For the text-containing cell, return its midpoint in (X, Y) coordinate format. 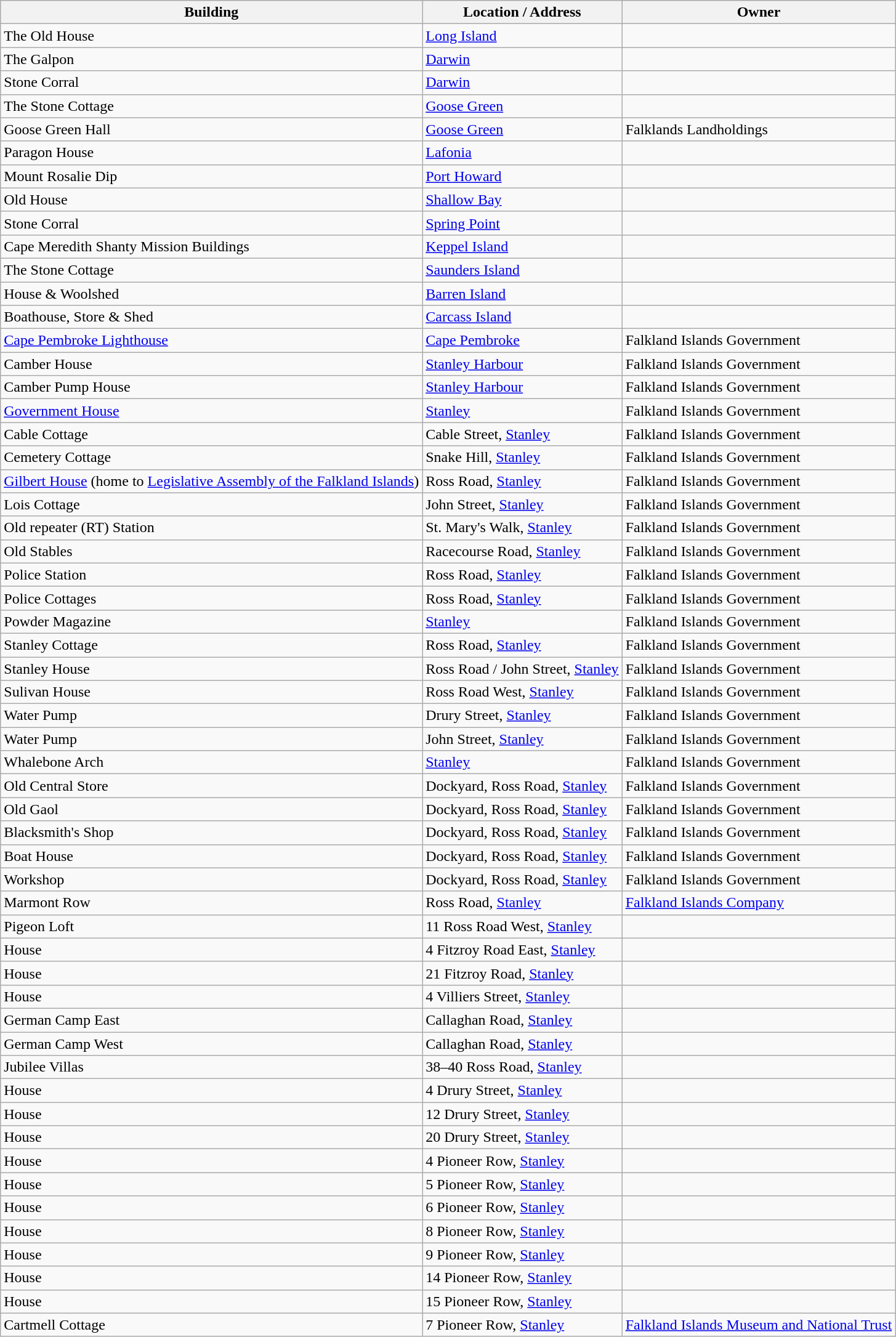
Jubilee Villas (212, 1067)
9 Pioneer Row, Stanley (522, 1254)
Cape Meredith Shanty Mission Buildings (212, 246)
Owner (759, 12)
Goose Green Hall (212, 129)
Racecourse Road, Stanley (522, 551)
Cartmell Cottage (212, 1325)
Old House (212, 200)
Boat House (212, 856)
Barren Island (522, 294)
Saunders Island (522, 270)
Stanley Cottage (212, 645)
Mount Rosalie Dip (212, 176)
Location / Address (522, 12)
Powder Magazine (212, 621)
Sulivan House (212, 692)
Camber Pump House (212, 387)
Workshop (212, 879)
38–40 Ross Road, Stanley (522, 1067)
Falkland Islands Company (759, 903)
Ross Road West, Stanley (522, 692)
Cape Pembroke (522, 341)
Police Cottages (212, 598)
Port Howard (522, 176)
11 Ross Road West, Stanley (522, 926)
Blacksmith's Shop (212, 833)
Spring Point (522, 223)
14 Pioneer Row, Stanley (522, 1278)
Paragon House (212, 153)
Old Gaol (212, 809)
Carcass Island (522, 317)
4 Fitzroy Road East, Stanley (522, 950)
Boathouse, Store & Shed (212, 317)
The Galpon (212, 59)
Building (212, 12)
Police Station (212, 575)
Lafonia (522, 153)
7 Pioneer Row, Stanley (522, 1325)
5 Pioneer Row, Stanley (522, 1184)
4 Pioneer Row, Stanley (522, 1161)
21 Fitzroy Road, Stanley (522, 973)
Government House (212, 411)
Old Stables (212, 551)
Shallow Bay (522, 200)
Pigeon Loft (212, 926)
15 Pioneer Row, Stanley (522, 1301)
St. Mary's Walk, Stanley (522, 528)
Cable Cottage (212, 434)
Camber House (212, 364)
German Camp East (212, 1020)
Lois Cottage (212, 504)
Long Island (522, 36)
Cable Street, Stanley (522, 434)
Ross Road / John Street, Stanley (522, 668)
12 Drury Street, Stanley (522, 1114)
Marmont Row (212, 903)
4 Drury Street, Stanley (522, 1091)
The Old House (212, 36)
Falklands Landholdings (759, 129)
Falkland Islands Museum and National Trust (759, 1325)
Whalebone Arch (212, 762)
Snake Hill, Stanley (522, 458)
Stanley House (212, 668)
Old Central Store (212, 786)
Old repeater (RT) Station (212, 528)
Keppel Island (522, 246)
4 Villiers Street, Stanley (522, 996)
Cemetery Cottage (212, 458)
Cape Pembroke Lighthouse (212, 341)
Drury Street, Stanley (522, 716)
6 Pioneer Row, Stanley (522, 1208)
German Camp West (212, 1044)
House & Woolshed (212, 294)
Gilbert House (home to Legislative Assembly of the Falkland Islands) (212, 481)
8 Pioneer Row, Stanley (522, 1231)
20 Drury Street, Stanley (522, 1137)
